Search for the cell housing the specified text and yield its (x, y) center coordinate. 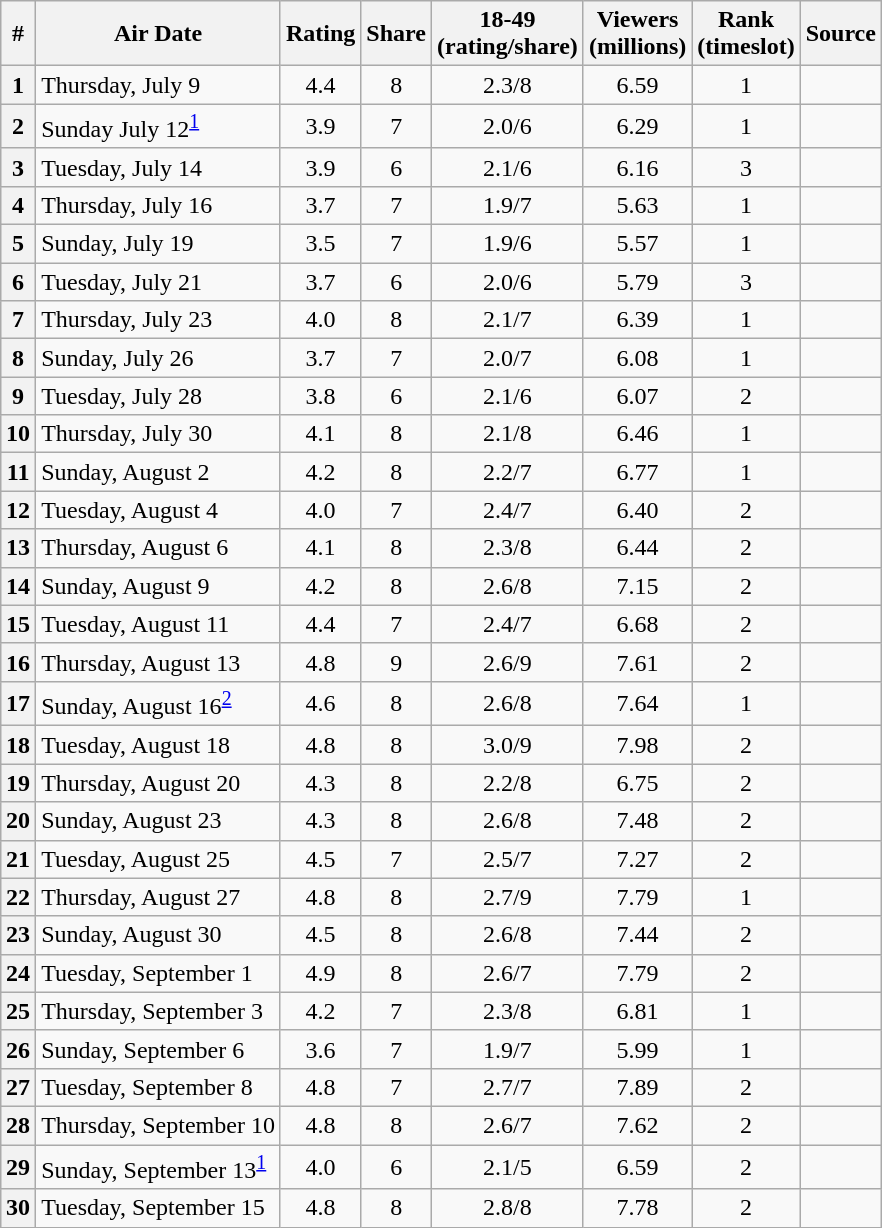
Tuesday, September 1 (158, 973)
21 (18, 859)
10 (18, 434)
6.40 (637, 510)
Tuesday, August 25 (158, 859)
Thursday, July 30 (158, 434)
Tuesday, July 21 (158, 282)
6.07 (637, 396)
6.68 (637, 624)
Sunday, August 2 (158, 472)
24 (18, 973)
Rating (320, 34)
7.15 (637, 586)
Thursday, August 6 (158, 548)
Sunday, August 23 (158, 821)
29 (18, 1168)
Thursday, August 13 (158, 662)
7.64 (637, 704)
30 (18, 1208)
Sunday, July 26 (158, 358)
Share (396, 34)
5.99 (637, 1049)
Tuesday, July 14 (158, 167)
Sunday, August 9 (158, 586)
Viewers(millions) (637, 34)
2.7/9 (507, 897)
6.46 (637, 434)
2.1/5 (507, 1168)
3.0/9 (507, 745)
7.78 (637, 1208)
Thursday, September 10 (158, 1125)
7.44 (637, 935)
Tuesday, September 15 (158, 1208)
6.08 (637, 358)
7.48 (637, 821)
18 (18, 745)
2.1/7 (507, 320)
3.5 (320, 244)
14 (18, 586)
20 (18, 821)
5.57 (637, 244)
Rank(timeslot) (746, 34)
5 (18, 244)
6.77 (637, 472)
6.39 (637, 320)
18-49(rating/share) (507, 34)
2.5/7 (507, 859)
Thursday, July 9 (158, 85)
13 (18, 548)
7.98 (637, 745)
12 (18, 510)
3.6 (320, 1049)
Thursday, July 16 (158, 205)
Thursday, September 3 (158, 1011)
2.8/8 (507, 1208)
2.0/7 (507, 358)
6.81 (637, 1011)
Thursday, August 27 (158, 897)
7.89 (637, 1087)
Sunday, September 131 (158, 1168)
Tuesday, August 11 (158, 624)
Sunday, August 162 (158, 704)
Tuesday, September 8 (158, 1087)
# (18, 34)
4 (18, 205)
Thursday, July 23 (158, 320)
2.2/8 (507, 783)
7.62 (637, 1125)
26 (18, 1049)
1.9/6 (507, 244)
6.75 (637, 783)
Tuesday, August 4 (158, 510)
27 (18, 1087)
6.44 (637, 548)
Tuesday, August 18 (158, 745)
16 (18, 662)
4.6 (320, 704)
5.63 (637, 205)
7.61 (637, 662)
Sunday July 121 (158, 126)
7.27 (637, 859)
17 (18, 704)
2.1/8 (507, 434)
Tuesday, July 28 (158, 396)
6.29 (637, 126)
2.6/9 (507, 662)
4.9 (320, 973)
25 (18, 1011)
Air Date (158, 34)
Sunday, August 30 (158, 935)
Sunday, September 6 (158, 1049)
6.16 (637, 167)
2.7/7 (507, 1087)
15 (18, 624)
2.2/7 (507, 472)
22 (18, 897)
Sunday, July 19 (158, 244)
Thursday, August 20 (158, 783)
5.79 (637, 282)
3.8 (320, 396)
19 (18, 783)
Source (840, 34)
23 (18, 935)
28 (18, 1125)
11 (18, 472)
